Provide the [x, y] coordinate of the cell's center where the given text is located.  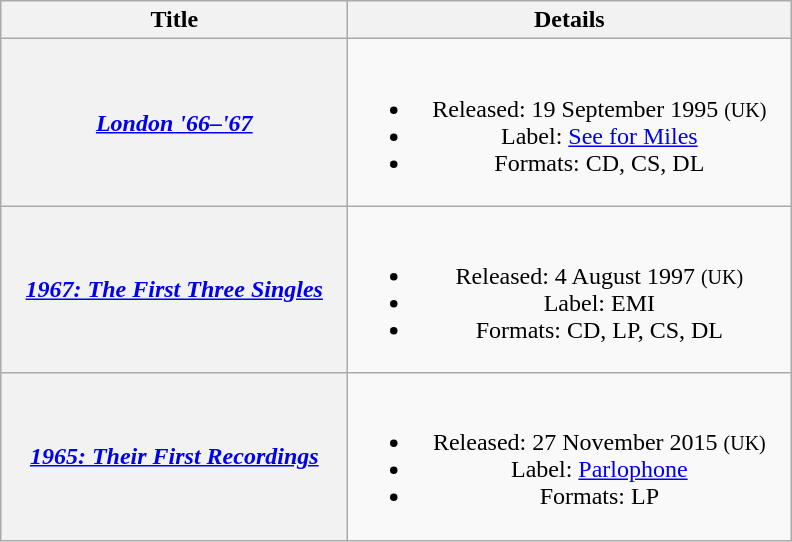
Details [570, 20]
London '66–'67 [174, 122]
1967: The First Three Singles [174, 290]
Title [174, 20]
Released: 4 August 1997 (UK)Label: EMIFormats: CD, LP, CS, DL [570, 290]
1965: Their First Recordings [174, 456]
Released: 27 November 2015 (UK)Label: ParlophoneFormats: LP [570, 456]
Released: 19 September 1995 (UK)Label: See for MilesFormats: CD, CS, DL [570, 122]
